Pinpoint the cell where the given text exists, returning its (X, Y) midpoint coordinate. 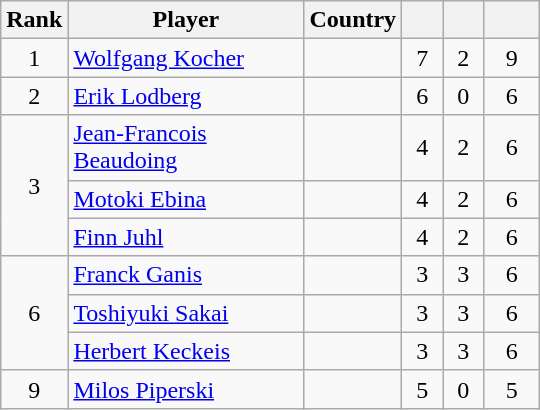
Jean-Francois Beaudoing (186, 148)
Franck Ganis (186, 275)
Finn Juhl (186, 237)
Player (186, 20)
Rank (34, 20)
Motoki Ebina (186, 199)
Milos Piperski (186, 389)
Toshiyuki Sakai (186, 313)
Wolfgang Kocher (186, 58)
1 (34, 58)
7 (422, 58)
Erik Lodberg (186, 96)
Herbert Keckeis (186, 351)
Country (353, 20)
